For the text-containing cell, return its midpoint in (x, y) coordinate format. 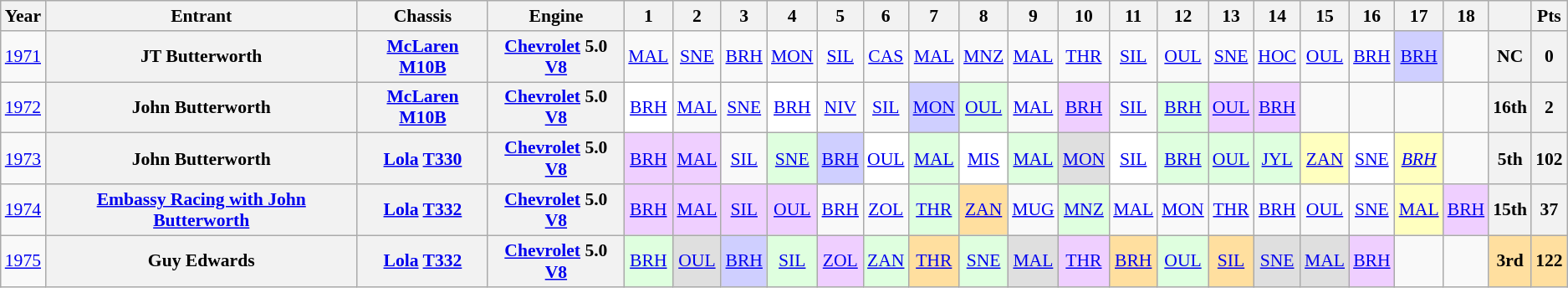
15th (1510, 209)
10 (1084, 16)
Engine (555, 16)
16 (1371, 16)
Chassis (422, 16)
NIV (841, 107)
15 (1325, 16)
102 (1549, 159)
8 (983, 16)
122 (1549, 261)
5 (841, 16)
16th (1510, 107)
1975 (23, 261)
NC (1510, 57)
Guy Edwards (201, 261)
11 (1133, 16)
3 (744, 16)
37 (1549, 209)
Pts (1549, 16)
1973 (23, 159)
JT Butterworth (201, 57)
4 (793, 16)
1971 (23, 57)
5th (1510, 159)
14 (1277, 16)
18 (1467, 16)
MUG (1034, 209)
Year (23, 16)
6 (886, 16)
13 (1231, 16)
MIS (983, 159)
1972 (23, 107)
12 (1182, 16)
CAS (886, 57)
HOC (1277, 57)
17 (1419, 16)
Entrant (201, 16)
Embassy Racing with John Butterworth (201, 209)
1 (648, 16)
0 (1549, 57)
Lola T330 (422, 159)
9 (1034, 16)
1974 (23, 209)
JYL (1277, 159)
7 (935, 16)
3rd (1510, 261)
